Detect which cell encompasses the target text, then output its (x, y) center coordinate. 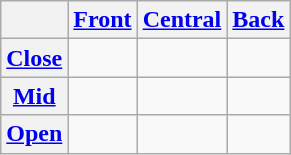
Central (182, 20)
Front (102, 20)
Open (34, 134)
Close (34, 58)
Back (258, 20)
Mid (34, 96)
